Output the (x, y) coordinate of the center of the cell containing the given text.  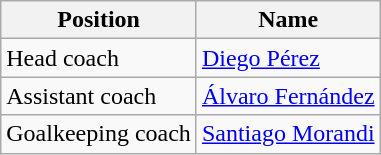
Diego Pérez (288, 58)
Head coach (99, 58)
Name (288, 20)
Goalkeeping coach (99, 134)
Assistant coach (99, 96)
Álvaro Fernández (288, 96)
Santiago Morandi (288, 134)
Position (99, 20)
